Extract the (x, y) coordinate from the center of the cell holding the provided text.  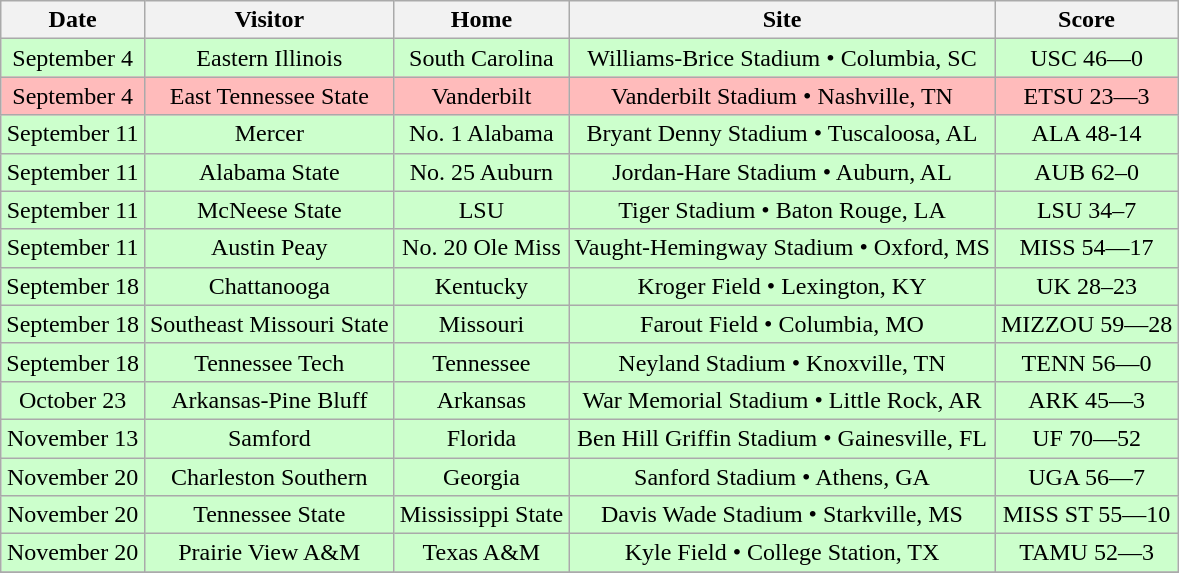
MIZZOU 59—28 (1086, 324)
Tennessee State (269, 515)
Charleston Southern (269, 477)
Tennessee Tech (269, 362)
Jordan-Hare Stadium • Auburn, AL (782, 172)
October 23 (73, 400)
Tennessee (481, 362)
Austin Peay (269, 248)
Southeast Missouri State (269, 324)
ETSU 23—3 (1086, 96)
Missouri (481, 324)
Vaught-Hemingway Stadium • Oxford, MS (782, 248)
Score (1086, 20)
ALA 48-14 (1086, 134)
Mississippi State (481, 515)
East Tennessee State (269, 96)
No. 25 Auburn (481, 172)
TAMU 52—3 (1086, 553)
Eastern Illinois (269, 58)
Arkansas (481, 400)
Kroger Field • Lexington, KY (782, 286)
LSU 34–7 (1086, 210)
MISS ST 55—10 (1086, 515)
Alabama State (269, 172)
LSU (481, 210)
Texas A&M (481, 553)
South Carolina (481, 58)
McNeese State (269, 210)
MISS 54—17 (1086, 248)
Georgia (481, 477)
AUB 62–0 (1086, 172)
Kentucky (481, 286)
Chattanooga (269, 286)
Vanderbilt (481, 96)
Prairie View A&M (269, 553)
Sanford Stadium • Athens, GA (782, 477)
UK 28–23 (1086, 286)
Vanderbilt Stadium • Nashville, TN (782, 96)
No. 1 Alabama (481, 134)
Williams-Brice Stadium • Columbia, SC (782, 58)
No. 20 Ole Miss (481, 248)
Florida (481, 438)
ARK 45—3 (1086, 400)
Kyle Field • College Station, TX (782, 553)
Tiger Stadium • Baton Rouge, LA (782, 210)
Bryant Denny Stadium • Tuscaloosa, AL (782, 134)
TENN 56—0 (1086, 362)
Ben Hill Griffin Stadium • Gainesville, FL (782, 438)
War Memorial Stadium • Little Rock, AR (782, 400)
Site (782, 20)
Arkansas-Pine Bluff (269, 400)
Home (481, 20)
UGA 56—7 (1086, 477)
Mercer (269, 134)
Neyland Stadium • Knoxville, TN (782, 362)
Davis Wade Stadium • Starkville, MS (782, 515)
USC 46—0 (1086, 58)
Visitor (269, 20)
Farout Field • Columbia, MO (782, 324)
Samford (269, 438)
UF 70—52 (1086, 438)
November 13 (73, 438)
Date (73, 20)
